Extract the (X, Y) coordinate from the center of the cell holding the provided text.  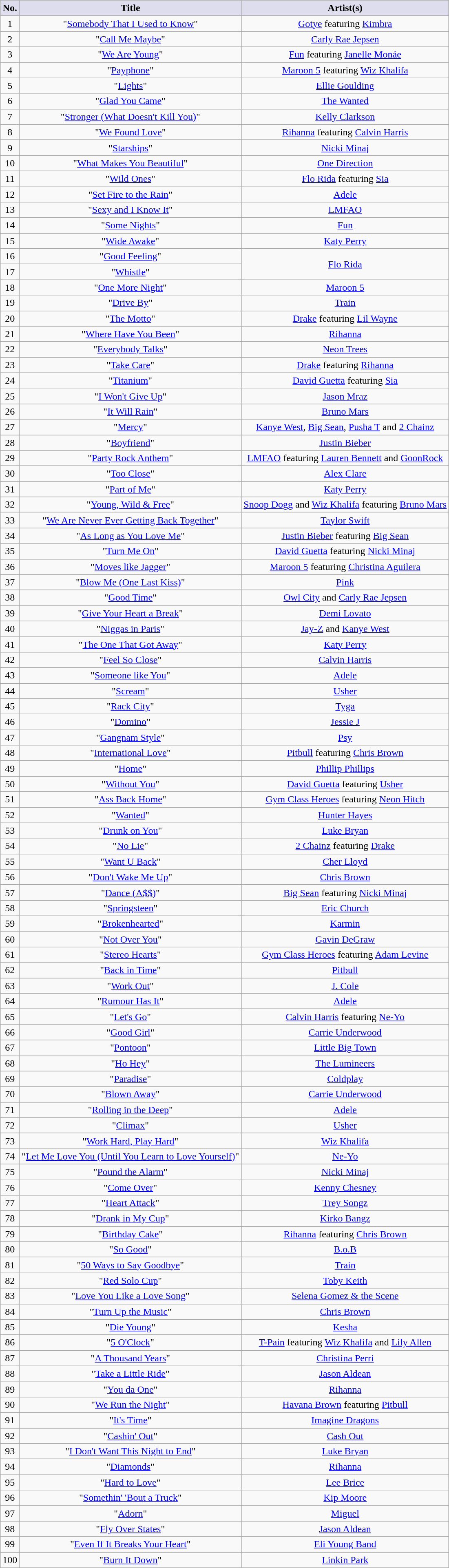
16 (10, 256)
24 (10, 380)
"Diamonds" (130, 1467)
100 (10, 1560)
Cher Lloyd (345, 861)
"Young, Wild & Free" (130, 505)
Lee Brice (345, 1482)
"Pound the Alarm" (130, 1172)
"Everybody Talks" (130, 349)
"Wide Awake" (130, 241)
"Scream" (130, 691)
30 (10, 474)
69 (10, 1079)
Ellie Goulding (345, 86)
"Adorn" (130, 1513)
"You da One" (130, 1389)
Owl City and Carly Rae Jepsen (345, 598)
"Turn Me On" (130, 551)
25 (10, 396)
"Somebody That I Used to Know" (130, 24)
Toby Keith (345, 1281)
Flo Rida (345, 264)
14 (10, 225)
"It's Time" (130, 1420)
"Titanium" (130, 380)
"Mercy" (130, 427)
93 (10, 1451)
"A Thousand Years" (130, 1358)
67 (10, 1048)
86 (10, 1343)
Drake featuring Rihanna (345, 365)
No. (10, 8)
"Birthday Cake" (130, 1234)
2 Chainz featuring Drake (345, 846)
The Wanted (345, 101)
"Niggas in Paris" (130, 629)
Alex Clare (345, 474)
Kirko Bangz (345, 1219)
62 (10, 970)
97 (10, 1513)
52 (10, 815)
"Let Me Love You (Until You Learn to Love Yourself)" (130, 1156)
"Paradise" (130, 1079)
"We Found Love" (130, 132)
"Drive By" (130, 303)
91 (10, 1420)
Gym Class Heroes featuring Adam Levine (345, 955)
The Lumineers (345, 1063)
"Blown Away" (130, 1094)
92 (10, 1435)
"Even If It Breaks Your Heart" (130, 1544)
73 (10, 1141)
Christina Perri (345, 1358)
"Good Feeling" (130, 256)
33 (10, 520)
42 (10, 660)
Kanye West, Big Sean, Pusha T and 2 Chainz (345, 427)
21 (10, 334)
Trey Songz (345, 1203)
"Hard to Love" (130, 1482)
58 (10, 908)
Justin Bieber featuring Big Sean (345, 536)
20 (10, 318)
99 (10, 1544)
71 (10, 1110)
82 (10, 1281)
81 (10, 1265)
55 (10, 861)
94 (10, 1467)
"Moves like Jagger" (130, 567)
"We Run the Night" (130, 1405)
46 (10, 722)
"Back in Time" (130, 970)
11 (10, 179)
"No Lie" (130, 846)
83 (10, 1296)
5 (10, 86)
Gotye featuring Kimbra (345, 24)
Karmin (345, 923)
"Cashin' Out" (130, 1435)
Maroon 5 (345, 287)
Kelly Clarkson (345, 117)
"Payphone" (130, 70)
T-Pain featuring Wiz Khalifa and Lily Allen (345, 1343)
Carly Rae Jepsen (345, 39)
18 (10, 287)
Artist(s) (345, 8)
"Set Fire to the Rain" (130, 194)
95 (10, 1482)
87 (10, 1358)
53 (10, 830)
"Whistle" (130, 272)
"Ho Hey" (130, 1063)
Fun (345, 225)
Kesha (345, 1327)
"Want U Back" (130, 861)
Drake featuring Lil Wayne (345, 318)
"5 O'Clock" (130, 1343)
Ne-Yo (345, 1156)
74 (10, 1156)
27 (10, 427)
Havana Brown featuring Pitbull (345, 1405)
"So Good" (130, 1250)
"What Makes You Beautiful" (130, 163)
"The One That Got Away" (130, 644)
70 (10, 1094)
"Without You" (130, 784)
3 (10, 55)
10 (10, 163)
Jason Mraz (345, 396)
17 (10, 272)
"Give Your Heart a Break" (130, 613)
Pitbull featuring Chris Brown (345, 753)
80 (10, 1250)
Rihanna featuring Chris Brown (345, 1234)
"Lights" (130, 86)
"Good Girl" (130, 1032)
34 (10, 536)
78 (10, 1219)
Selena Gomez & the Scene (345, 1296)
"Burn It Down" (130, 1560)
23 (10, 365)
63 (10, 986)
"Let's Go" (130, 1017)
"Come Over" (130, 1188)
Maroon 5 featuring Wiz Khalifa (345, 70)
89 (10, 1389)
Neon Trees (345, 349)
"Rumour Has It" (130, 1001)
"Rolling in the Deep" (130, 1110)
"Someone like You" (130, 675)
"International Love" (130, 753)
"Rack City" (130, 707)
84 (10, 1312)
"The Motto" (130, 318)
Tyga (345, 707)
"Too Close" (130, 474)
Coldplay (345, 1079)
88 (10, 1374)
79 (10, 1234)
"Wild Ones" (130, 179)
Maroon 5 featuring Christina Aguilera (345, 567)
Linkin Park (345, 1560)
19 (10, 303)
"Not Over You" (130, 939)
Flo Rida featuring Sia (345, 179)
"I Won't Give Up" (130, 396)
4 (10, 70)
90 (10, 1405)
35 (10, 551)
7 (10, 117)
Calvin Harris featuring Ne-Yo (345, 1017)
B.o.B (345, 1250)
98 (10, 1529)
"Ass Back Home" (130, 799)
Demi Lovato (345, 613)
"Boyfriend" (130, 442)
Kip Moore (345, 1498)
50 (10, 784)
"Party Rock Anthem" (130, 458)
Jay-Z and Kanye West (345, 629)
"Some Nights" (130, 225)
56 (10, 877)
6 (10, 101)
"Turn Up the Music" (130, 1312)
Gym Class Heroes featuring Neon Hitch (345, 799)
39 (10, 613)
22 (10, 349)
Phillip Phillips (345, 769)
Eli Young Band (345, 1544)
Psy (345, 738)
15 (10, 241)
Pink (345, 582)
Cash Out (345, 1435)
Justin Bieber (345, 442)
"Springsteen" (130, 908)
28 (10, 442)
"Don't Wake Me Up" (130, 877)
"One More Night" (130, 287)
"As Long as You Love Me" (130, 536)
59 (10, 923)
"Fly Over States" (130, 1529)
"50 Ways to Say Goodbye" (130, 1265)
"Glad You Came" (130, 101)
"Somethin' 'Bout a Truck" (130, 1498)
37 (10, 582)
49 (10, 769)
"Good Time" (130, 598)
Eric Church (345, 908)
David Guetta featuring Sia (345, 380)
47 (10, 738)
"Work Out" (130, 986)
40 (10, 629)
"Starships" (130, 148)
"Home" (130, 769)
Calvin Harris (345, 660)
Rihanna featuring Calvin Harris (345, 132)
"Red Solo Cup" (130, 1281)
45 (10, 707)
"Brokenhearted" (130, 923)
"Part of Me" (130, 489)
"Gangnam Style" (130, 738)
Fun featuring Janelle Monáe (345, 55)
"I Don't Want This Night to End" (130, 1451)
Little Big Town (345, 1048)
8 (10, 132)
"Sexy and I Know It" (130, 210)
"Pontoon" (130, 1048)
"Die Young" (130, 1327)
LMFAO (345, 210)
Big Sean featuring Nicki Minaj (345, 892)
"We Are Young" (130, 55)
Jessie J (345, 722)
61 (10, 955)
David Guetta featuring Nicki Minaj (345, 551)
1 (10, 24)
9 (10, 148)
"We Are Never Ever Getting Back Together" (130, 520)
"Blow Me (One Last Kiss)" (130, 582)
Miguel (345, 1513)
76 (10, 1188)
"Heart Attack" (130, 1203)
31 (10, 489)
13 (10, 210)
12 (10, 194)
Taylor Swift (345, 520)
Gavin DeGraw (345, 939)
26 (10, 411)
29 (10, 458)
Snoop Dogg and Wiz Khalifa featuring Bruno Mars (345, 505)
60 (10, 939)
"Stereo Hearts" (130, 955)
"Stronger (What Doesn't Kill You)" (130, 117)
"Feel So Close" (130, 660)
"Take a Little Ride" (130, 1374)
Wiz Khalifa (345, 1141)
"Wanted" (130, 815)
"Love You Like a Love Song" (130, 1296)
LMFAO featuring Lauren Bennett and GoonRock (345, 458)
"Drank in My Cup" (130, 1219)
J. Cole (345, 986)
41 (10, 644)
57 (10, 892)
32 (10, 505)
Title (130, 8)
"Domino" (130, 722)
38 (10, 598)
"Take Care" (130, 365)
65 (10, 1017)
66 (10, 1032)
48 (10, 753)
"Climax" (130, 1125)
Imagine Dragons (345, 1420)
51 (10, 799)
77 (10, 1203)
"Call Me Maybe" (130, 39)
44 (10, 691)
Pitbull (345, 970)
David Guetta featuring Usher (345, 784)
72 (10, 1125)
"Dance (A$$)" (130, 892)
96 (10, 1498)
Kenny Chesney (345, 1188)
Bruno Mars (345, 411)
68 (10, 1063)
54 (10, 846)
64 (10, 1001)
43 (10, 675)
"Work Hard, Play Hard" (130, 1141)
"Where Have You Been" (130, 334)
36 (10, 567)
75 (10, 1172)
Hunter Hayes (345, 815)
"It Will Rain" (130, 411)
One Direction (345, 163)
2 (10, 39)
85 (10, 1327)
"Drunk on You" (130, 830)
